Identify which cell holds the provided text, then report its [X, Y] central coordinate. 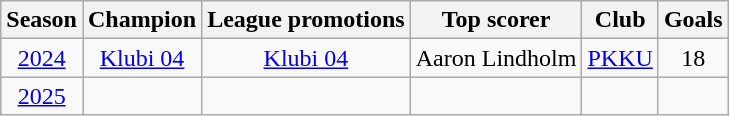
PKKU [620, 58]
Aaron Lindholm [496, 58]
Club [620, 20]
Top scorer [496, 20]
Champion [142, 20]
18 [693, 58]
2025 [42, 96]
Season [42, 20]
2024 [42, 58]
Goals [693, 20]
League promotions [306, 20]
